Determine the (x, y) coordinate at the center of the cell enclosing the given text.  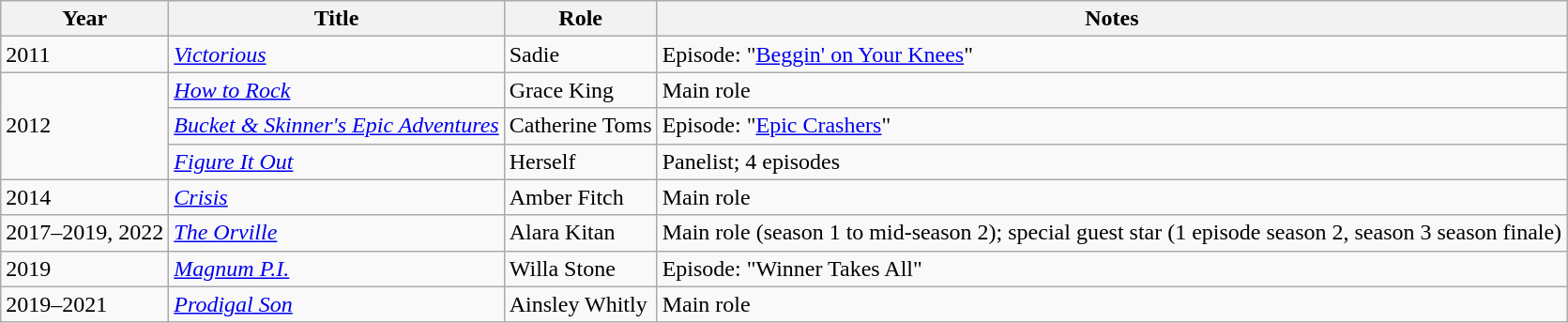
Prodigal Son (336, 304)
Victorious (336, 54)
The Orville (336, 233)
2017–2019, 2022 (84, 233)
Title (336, 19)
How to Rock (336, 90)
Crisis (336, 197)
Alara Kitan (580, 233)
Panelist; 4 episodes (1111, 161)
Magnum P.I. (336, 269)
Episode: "Winner Takes All" (1111, 269)
Sadie (580, 54)
Willa Stone (580, 269)
Ainsley Whitly (580, 304)
Episode: "Beggin' on Your Knees" (1111, 54)
Episode: "Epic Crashers" (1111, 126)
Year (84, 19)
Herself (580, 161)
Grace King (580, 90)
Main role (season 1 to mid-season 2); special guest star (1 episode season 2, season 3 season finale) (1111, 233)
2012 (84, 126)
Bucket & Skinner's Epic Adventures (336, 126)
2014 (84, 197)
2019–2021 (84, 304)
2019 (84, 269)
Amber Fitch (580, 197)
Figure It Out (336, 161)
Notes (1111, 19)
2011 (84, 54)
Catherine Toms (580, 126)
Role (580, 19)
